Provide the (x, y) coordinate of the cell's center where the given text is located.  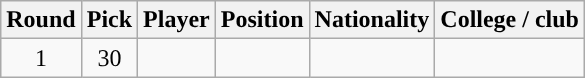
30 (109, 58)
College / club (510, 20)
1 (41, 58)
Nationality (372, 20)
Round (41, 20)
Player (177, 20)
Position (262, 20)
Pick (109, 20)
